Extract the (X, Y) coordinate from the center of the cell holding the provided text.  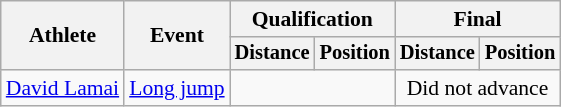
Athlete (62, 36)
Did not advance (478, 88)
David Lamai (62, 88)
Final (478, 19)
Long jump (176, 88)
Qualification (312, 19)
Event (176, 36)
